Pinpoint the cell where the given text exists, returning its (X, Y) midpoint coordinate. 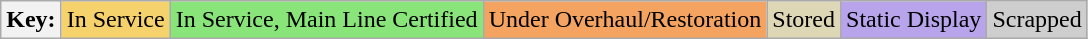
In Service (116, 20)
Key: (31, 20)
In Service, Main Line Certified (326, 20)
Scrapped (1037, 20)
Stored (804, 20)
Under Overhaul/Restoration (625, 20)
Static Display (914, 20)
